Pinpoint the cell where the given text exists, returning its (X, Y) midpoint coordinate. 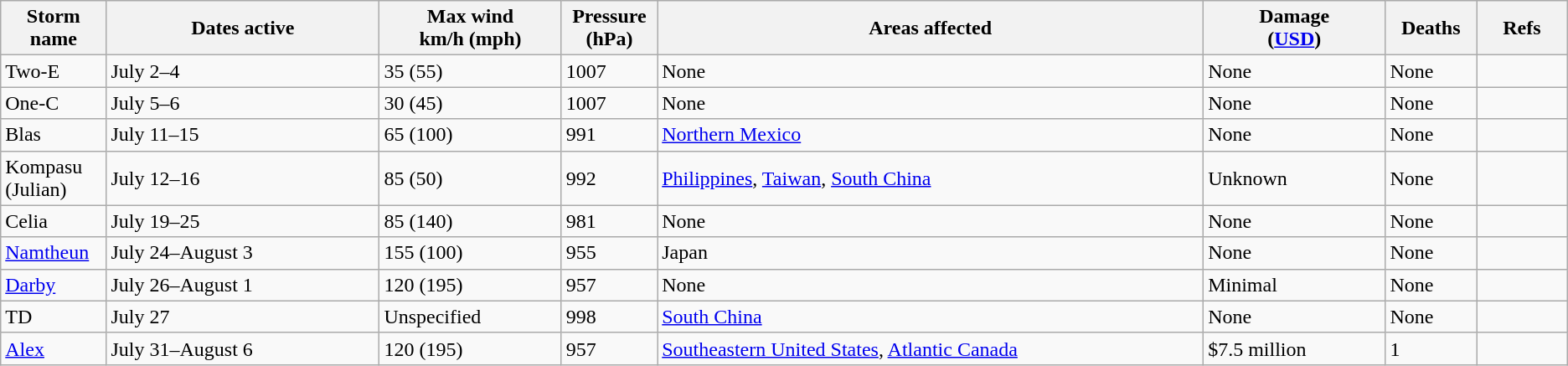
Celia (54, 221)
65 (100) (471, 135)
Max windkm/h (mph) (471, 28)
South China (931, 317)
July 11–15 (243, 135)
Philippines, Taiwan, South China (931, 178)
Areas affected (931, 28)
85 (140) (471, 221)
July 31–August 6 (243, 348)
155 (100) (471, 253)
Damage(USD) (1295, 28)
July 19–25 (243, 221)
Northern Mexico (931, 135)
July 27 (243, 317)
998 (610, 317)
981 (610, 221)
Namtheun (54, 253)
July 5–6 (243, 103)
Southeastern United States, Atlantic Canada (931, 348)
Deaths (1431, 28)
TD (54, 317)
Blas (54, 135)
Kompasu (Julian) (54, 178)
Two-E (54, 71)
35 (55) (471, 71)
July 26–August 1 (243, 285)
One-C (54, 103)
July 24–August 3 (243, 253)
Pressure(hPa) (610, 28)
992 (610, 178)
85 (50) (471, 178)
991 (610, 135)
1 (1431, 348)
30 (45) (471, 103)
Refs (1523, 28)
955 (610, 253)
July 2–4 (243, 71)
Storm name (54, 28)
Unspecified (471, 317)
Unknown (1295, 178)
Alex (54, 348)
Japan (931, 253)
Darby (54, 285)
$7.5 million (1295, 348)
Dates active (243, 28)
July 12–16 (243, 178)
Minimal (1295, 285)
